Extract the [x, y] coordinate from the center of the cell holding the provided text.  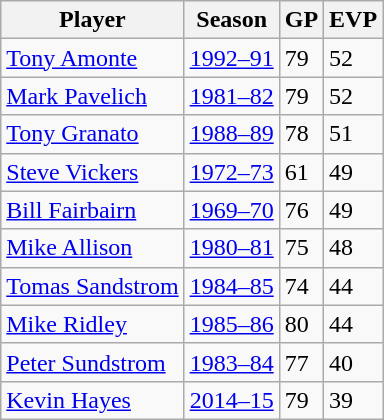
1980–81 [232, 248]
Kevin Hayes [92, 400]
Peter Sundstrom [92, 362]
51 [354, 134]
48 [354, 248]
Bill Fairbairn [92, 210]
2014–15 [232, 400]
Tony Amonte [92, 58]
78 [301, 134]
1972–73 [232, 172]
77 [301, 362]
Mike Allison [92, 248]
GP [301, 20]
Steve Vickers [92, 172]
61 [301, 172]
1981–82 [232, 96]
Mike Ridley [92, 324]
1984–85 [232, 286]
80 [301, 324]
Season [232, 20]
39 [354, 400]
1983–84 [232, 362]
40 [354, 362]
75 [301, 248]
Tony Granato [92, 134]
Tomas Sandstrom [92, 286]
76 [301, 210]
EVP [354, 20]
1988–89 [232, 134]
1992–91 [232, 58]
1985–86 [232, 324]
Mark Pavelich [92, 96]
Player [92, 20]
74 [301, 286]
1969–70 [232, 210]
